For the text-containing cell, return its midpoint in (X, Y) coordinate format. 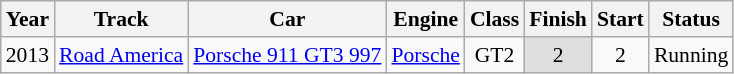
GT2 (494, 55)
Porsche (425, 55)
Finish (558, 19)
Class (494, 19)
Porsche 911 GT3 997 (287, 55)
2013 (28, 55)
Car (287, 19)
Engine (425, 19)
Road America (121, 55)
Status (691, 19)
Year (28, 19)
Track (121, 19)
Start (620, 19)
Running (691, 55)
